Locate the cell with the specified text and output its [X, Y] center coordinate. 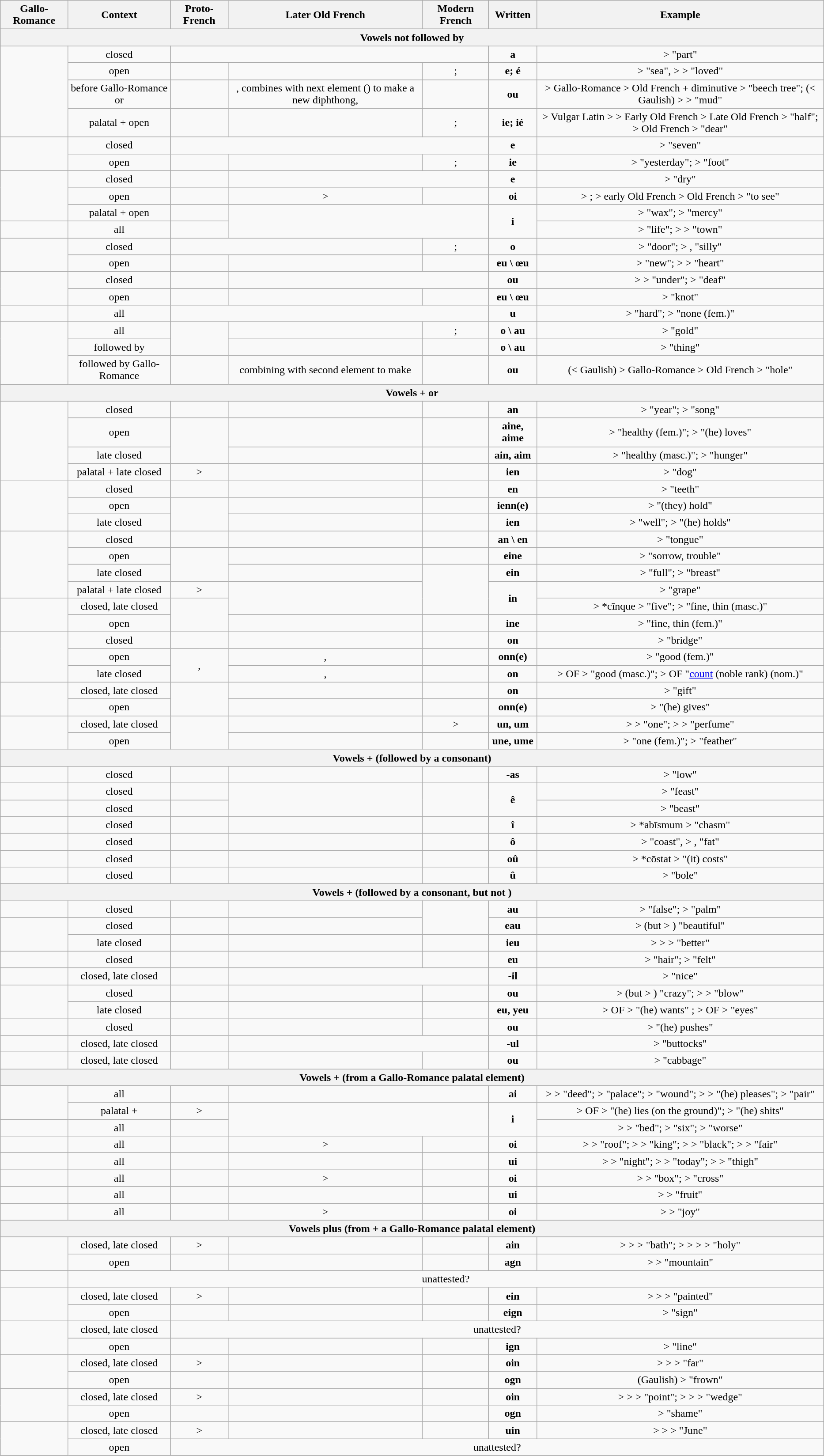
> "one (fem.)"; > "feather" [680, 741]
(Gaulish) > "frown" [680, 1380]
> "yesterday"; > "foot" [680, 162]
> > > "June" [680, 1430]
> "sign" [680, 1312]
> "hard"; > "none (fem.)" [680, 314]
> "healthy (fem.)"; > "(he) loves" [680, 432]
an [513, 409]
> > "under"; > "deaf" [680, 280]
Vowels + or [412, 393]
ign [513, 1346]
-as [513, 774]
aine, aime [513, 432]
> "wax"; > "mercy" [680, 212]
Gallo-Romance [34, 15]
> ; > early Old French > Old French > "to see" [680, 196]
followed by [119, 347]
> "thing" [680, 347]
> "buttocks" [680, 1043]
ain, aim [513, 455]
> *cīnque > "five"; > "fine, thin (masc.)" [680, 607]
> "dog" [680, 472]
> "seven" [680, 145]
> "beast" [680, 808]
> "good (fem.)" [680, 657]
> OF > "good (masc.)"; > OF "count (noble rank) (nom.)" [680, 674]
un, um [513, 724]
> "bridge" [680, 640]
uin [513, 1430]
in [513, 598]
> > "one"; > > "perfume" [680, 724]
> (but > ) "crazy"; > > "blow" [680, 993]
before Gallo-Romance or [119, 94]
> "low" [680, 774]
> "part" [680, 54]
an \ en [513, 539]
> > > "painted" [680, 1296]
o [513, 246]
Context [119, 15]
> > "roof"; > > "king"; > > "black"; > > "fair" [680, 1145]
Vowels + (followed by a consonant) [412, 758]
> "knot" [680, 297]
Vowels not followed by [412, 38]
> > "box"; > "cross" [680, 1178]
Later Old French [325, 15]
> OF > "(he) lies (on the ground)"; > "(he) shits" [680, 1111]
ê [513, 800]
Vowels + (from a Gallo-Romance palatal element) [412, 1077]
> "nice" [680, 976]
eu, yeu [513, 1010]
ô [513, 842]
Written [513, 15]
agn [513, 1262]
> "(they) hold" [680, 505]
> "line" [680, 1346]
palatal + [119, 1111]
ieu [513, 943]
> > > "far" [680, 1363]
une, ume [513, 741]
eu [513, 959]
-ul [513, 1043]
> "new"; > > "heart" [680, 263]
> "grape" [680, 590]
Modern French [456, 15]
eign [513, 1312]
> "year"; > "song" [680, 409]
> > > "better" [680, 943]
eau [513, 926]
> > "deed"; > "palace"; > "wound"; > > "(he) pleases"; > "pair" [680, 1094]
, combines with next element () to make a new diphthong, [325, 94]
u [513, 314]
û [513, 876]
> "healthy (masc.)"; > "hunger" [680, 455]
ain [513, 1245]
> OF > "(he) wants" ; > OF > "eyes" [680, 1010]
> "feast" [680, 791]
> "hair"; > "felt" [680, 959]
oû [513, 859]
> "sea", > > "loved" [680, 71]
> *cōstat > "(it) costs" [680, 859]
> "dry" [680, 179]
> "coast", > , "fat" [680, 842]
> > > "bath"; > > > > "holy" [680, 1245]
ie [513, 162]
eine [513, 556]
> "well"; > "(he) holds" [680, 522]
> "door"; > , "silly" [680, 246]
e; é [513, 71]
Proto-French [199, 15]
> (but > ) "beautiful" [680, 926]
a [513, 54]
> "(he) gives" [680, 707]
Vowels + (followed by a consonant, but not ) [412, 892]
combining with second element to make [325, 370]
> "false"; > "palm" [680, 909]
> "shame" [680, 1414]
> > "joy" [680, 1212]
> > "mountain" [680, 1262]
> "sorrow, trouble" [680, 556]
-il [513, 976]
> > "fruit" [680, 1195]
(< Gaulish) > Gallo-Romance > Old French > "hole" [680, 370]
> "life"; > > "town" [680, 229]
> "gift" [680, 690]
Vowels plus (from + a Gallo-Romance palatal element) [412, 1228]
> "gold" [680, 330]
î [513, 825]
au [513, 909]
> > "night"; > > "today"; > > "thigh" [680, 1161]
ai [513, 1094]
> "teeth" [680, 489]
> *abīsmum > "chasm" [680, 825]
followed by Gallo-Romance [119, 370]
Example [680, 15]
ienn(e) [513, 505]
> "bole" [680, 876]
> "(he) pushes" [680, 1027]
> "fine, thin (fem.)" [680, 623]
> > "bed"; > "six"; > "worse" [680, 1128]
> "tongue" [680, 539]
> Vulgar Latin > > Early Old French > Late Old French > "half"; > Old French > "dear" [680, 123]
ie; ié [513, 123]
en [513, 489]
> "cabbage" [680, 1060]
> "full"; > "breast" [680, 573]
ine [513, 623]
> Gallo-Romance > Old French + diminutive > "beech tree"; (< Gaulish) > > "mud" [680, 94]
> > > "point"; > > > "wedge" [680, 1397]
